Search for the cell housing the specified text and yield its [x, y] center coordinate. 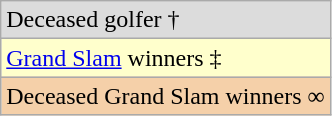
Grand Slam winners ‡ [166, 58]
Deceased golfer † [166, 20]
Deceased Grand Slam winners ∞ [166, 96]
